Scan for the cell matching the given text and deliver its (x, y) coordinate at center. 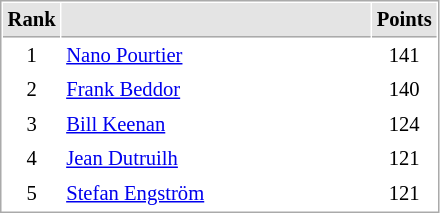
Frank Beddor (216, 90)
Jean Dutruilh (216, 158)
141 (404, 56)
140 (404, 90)
Rank (32, 20)
2 (32, 90)
124 (404, 124)
Points (404, 20)
3 (32, 124)
4 (32, 158)
Nano Pourtier (216, 56)
Bill Keenan (216, 124)
1 (32, 56)
5 (32, 194)
Stefan Engström (216, 194)
